Scan for the cell matching the given text and deliver its [x, y] coordinate at center. 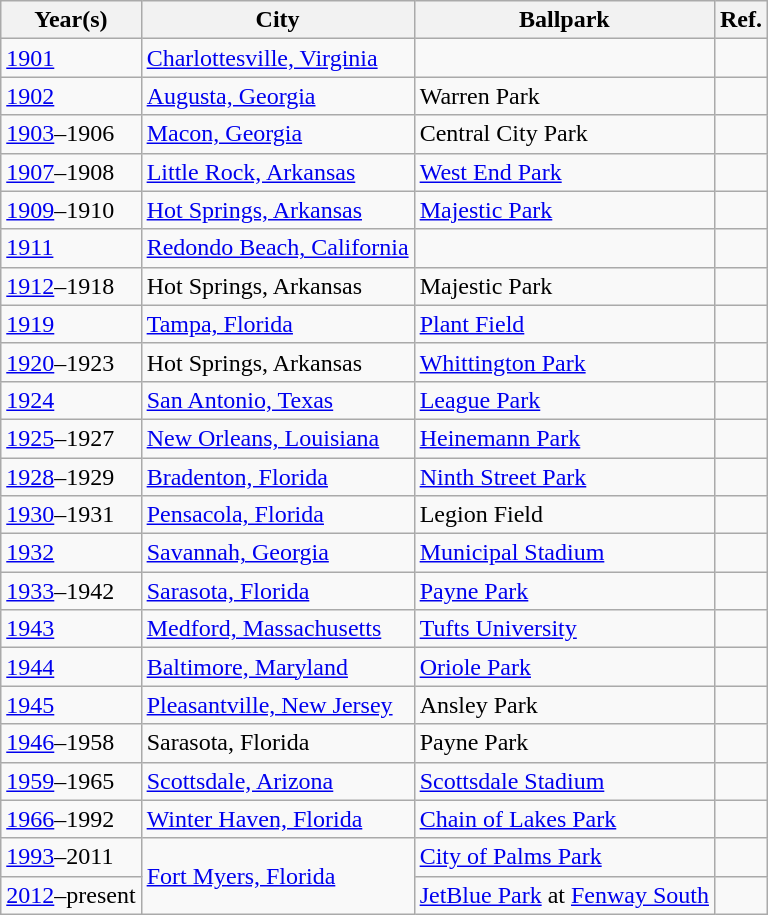
1943 [71, 629]
Whittington Park [564, 362]
1945 [71, 705]
Tufts University [564, 629]
Macon, Georgia [278, 134]
Central City Park [564, 134]
Plant Field [564, 324]
1903–1906 [71, 134]
League Park [564, 400]
Augusta, Georgia [278, 96]
Redondo Beach, California [278, 248]
San Antonio, Texas [278, 400]
1925–1927 [71, 438]
Legion Field [564, 515]
Medford, Massachusetts [278, 629]
1932 [71, 553]
1911 [71, 248]
1901 [71, 58]
Pensacola, Florida [278, 515]
1928–1929 [71, 477]
Warren Park [564, 96]
1924 [71, 400]
Winter Haven, Florida [278, 819]
New Orleans, Louisiana [278, 438]
Tampa, Florida [278, 324]
Ninth Street Park [564, 477]
1993–2011 [71, 857]
Bradenton, Florida [278, 477]
Savannah, Georgia [278, 553]
1966–1992 [71, 819]
Fort Myers, Florida [278, 876]
City [278, 20]
1902 [71, 96]
Ref. [740, 20]
Scottsdale Stadium [564, 781]
Baltimore, Maryland [278, 667]
West End Park [564, 172]
Ballpark [564, 20]
Scottsdale, Arizona [278, 781]
1912–1918 [71, 286]
1920–1923 [71, 362]
1959–1965 [71, 781]
1930–1931 [71, 515]
JetBlue Park at Fenway South [564, 895]
1946–1958 [71, 743]
2012–present [71, 895]
Chain of Lakes Park [564, 819]
Heinemann Park [564, 438]
1933–1942 [71, 591]
Ansley Park [564, 705]
City of Palms Park [564, 857]
Pleasantville, New Jersey [278, 705]
Year(s) [71, 20]
Little Rock, Arkansas [278, 172]
Charlottesville, Virginia [278, 58]
1909–1910 [71, 210]
Oriole Park [564, 667]
Municipal Stadium [564, 553]
1919 [71, 324]
1907–1908 [71, 172]
1944 [71, 667]
